Pinpoint the cell where the given text exists, returning its [X, Y] midpoint coordinate. 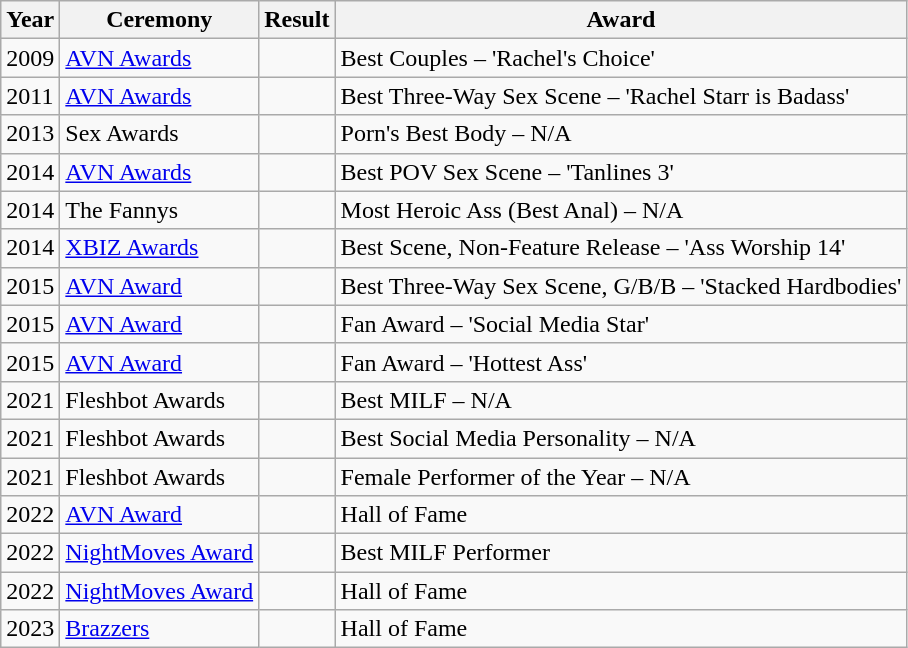
XBIZ Awards [160, 248]
Best Scene, Non-Feature Release – 'Ass Worship 14' [621, 248]
Result [297, 20]
Fan Award – 'Hottest Ass' [621, 362]
Best Social Media Personality – N/A [621, 438]
Best MILF Performer [621, 553]
Best MILF – N/A [621, 400]
The Fannys [160, 210]
Brazzers [160, 629]
Fan Award – 'Social Media Star' [621, 324]
Ceremony [160, 20]
Female Performer of the Year – N/A [621, 477]
Year [30, 20]
Award [621, 20]
2023 [30, 629]
Best Three-Way Sex Scene – 'Rachel Starr is Badass' [621, 96]
Best POV Sex Scene – 'Tanlines 3' [621, 172]
2009 [30, 58]
Sex Awards [160, 134]
2011 [30, 96]
Porn's Best Body – N/A [621, 134]
Best Couples – 'Rachel's Choice' [621, 58]
Best Three-Way Sex Scene, G/B/B – 'Stacked Hardbodies' [621, 286]
2013 [30, 134]
Most Heroic Ass (Best Anal) – N/A [621, 210]
